Determine the [X, Y] coordinate at the center of the cell enclosing the given text.  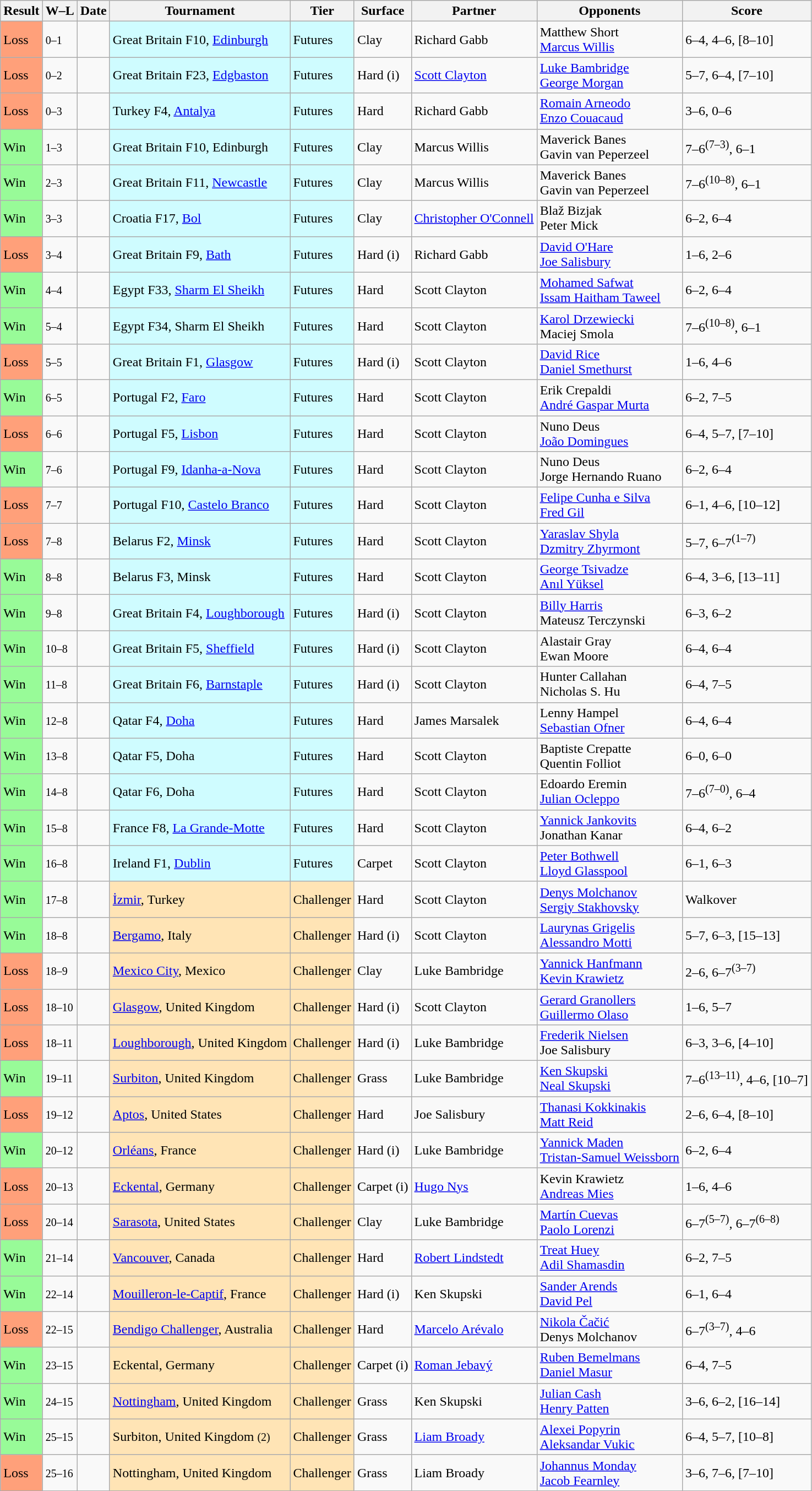
Carpet [383, 864]
7–6(7–3), 6–1 [747, 147]
Surbiton, United Kingdom (2) [200, 1436]
Yannick Maden Tristan-Samuel Weissborn [609, 1150]
Julian Cash Henry Patten [609, 1401]
15–8 [59, 827]
3–4 [59, 254]
Portugal F9, Idanha-a-Nova [200, 469]
David Rice Daniel Smethurst [609, 361]
6–1, 4–6, [10–12] [747, 506]
France F8, La Grande-Motte [200, 827]
Billy Harris Mateusz Terczynski [609, 612]
1–6, 2–6 [747, 254]
5–7, 6–7(1–7) [747, 541]
Turkey F4, Antalya [200, 111]
7–7 [59, 506]
Nuno Deus João Domingues [609, 433]
5–4 [59, 326]
Nuno Deus Jorge Hernando Ruano [609, 469]
Vancouver, Canada [200, 1258]
24–15 [59, 1401]
6–7(5–7), 6–7(6–8) [747, 1222]
Great Britain F11, Newcastle [200, 183]
Matthew Short Marcus Willis [609, 40]
7–8 [59, 541]
20–14 [59, 1222]
Joe Salisbury [474, 1115]
Sarasota, United States [200, 1222]
Blaž Bizjak Peter Mick [609, 218]
6–4, 6–2 [747, 827]
18–10 [59, 1007]
Sander Arends David Pel [609, 1293]
Denys Molchanov Sergiy Stakhovsky [609, 899]
18–8 [59, 935]
6–3, 6–2 [747, 612]
23–15 [59, 1365]
Great Britain F4, Loughborough [200, 612]
Hugo Nys [474, 1186]
Aptos, United States [200, 1115]
12–8 [59, 720]
18–9 [59, 970]
Surface [383, 11]
Loughborough, United Kingdom [200, 1043]
17–8 [59, 899]
Thanasi Kokkinakis Matt Reid [609, 1115]
Lenny Hampel Sebastian Ofner [609, 720]
21–14 [59, 1258]
7–6(7–0), 6–4 [747, 792]
Mouilleron-le-Captif, France [200, 1293]
Yannick Jankovits Jonathan Kanar [609, 827]
Portugal F2, Faro [200, 398]
Baptiste Crepatte Quentin Folliot [609, 756]
22–15 [59, 1330]
Egypt F33, Sharm El Sheikh [200, 290]
W–L [59, 11]
Marcelo Arévalo [474, 1330]
2–3 [59, 183]
6–4, 4–6, [8–10] [747, 40]
4–4 [59, 290]
Egypt F34, Sharm El Sheikh [200, 326]
Qatar F4, Doha [200, 720]
Great Britain F6, Barnstaple [200, 684]
Great Britain F1, Glasgow [200, 361]
3–6, 0–6 [747, 111]
20–13 [59, 1186]
Ken Skupski Neal Skupski [609, 1078]
22–14 [59, 1293]
10–8 [59, 649]
25–15 [59, 1436]
1–3 [59, 147]
Ireland F1, Dublin [200, 864]
Glasgow, United Kingdom [200, 1007]
David O'Hare Joe Salisbury [609, 254]
Belarus F2, Minsk [200, 541]
Surbiton, United Kingdom [200, 1078]
Mexico City, Mexico [200, 970]
5–5 [59, 361]
14–8 [59, 792]
3–6, 6–2, [16–14] [747, 1401]
18–11 [59, 1043]
Roman Jebavý [474, 1365]
Johannus Monday Jacob Fearnley [609, 1473]
Alexei Popyrin Aleksandar Vukic [609, 1436]
Date [94, 11]
Bendigo Challenger, Australia [200, 1330]
Frederik Nielsen Joe Salisbury [609, 1043]
3–3 [59, 218]
6–4, 3–6, [13–11] [747, 577]
Erik Crepaldi André Gaspar Murta [609, 398]
13–8 [59, 756]
6–4, 5–7, [7–10] [747, 433]
Martín Cuevas Paolo Lorenzi [609, 1222]
Christopher O'Connell [474, 218]
Luke Bambridge George Morgan [609, 75]
Robert Lindstedt [474, 1258]
Bergamo, Italy [200, 935]
Alastair Gray Ewan Moore [609, 649]
Mohamed Safwat Issam Haitham Taweel [609, 290]
Treat Huey Adil Shamasdin [609, 1258]
Great Britain F5, Sheffield [200, 649]
Karol Drzewiecki Maciej Smola [609, 326]
8–8 [59, 577]
Orléans, France [200, 1150]
6–1, 6–3 [747, 864]
19–12 [59, 1115]
9–8 [59, 612]
Kevin Krawietz Andreas Mies [609, 1186]
5–7, 6–3, [15–13] [747, 935]
6–3, 3–6, [4–10] [747, 1043]
Laurynas Grigelis Alessandro Motti [609, 935]
Result [21, 11]
2–6, 6–7(3–7) [747, 970]
0–2 [59, 75]
Nikola Čačić Denys Molchanov [609, 1330]
Walkover [747, 899]
Tier [322, 11]
George Tsivadze Anıl Yüksel [609, 577]
6–0, 6–0 [747, 756]
Edoardo Eremin Julian Ocleppo [609, 792]
Felipe Cunha e Silva Fred Gil [609, 506]
0–1 [59, 40]
2–6, 6–4, [8–10] [747, 1115]
Hunter Callahan Nicholas S. Hu [609, 684]
Opponents [609, 11]
Yannick Hanfmann Kevin Krawietz [609, 970]
Qatar F6, Doha [200, 792]
Ruben Bemelmans Daniel Masur [609, 1365]
Romain Arneodo Enzo Couacaud [609, 111]
3–6, 7–6, [7–10] [747, 1473]
Tournament [200, 11]
Score [747, 11]
James Marsalek [474, 720]
1–6, 5–7 [747, 1007]
6–1, 6–4 [747, 1293]
Portugal F10, Castelo Branco [200, 506]
7–6 [59, 469]
Yaraslav Shyla Dzmitry Zhyrmont [609, 541]
6–6 [59, 433]
Qatar F5, Doha [200, 756]
20–12 [59, 1150]
19–11 [59, 1078]
16–8 [59, 864]
Belarus F3, Minsk [200, 577]
Great Britain F23, Edgbaston [200, 75]
Partner [474, 11]
5–7, 6–4, [7–10] [747, 75]
Gerard Granollers Guillermo Olaso [609, 1007]
Portugal F5, Lisbon [200, 433]
6–4, 5–7, [10–8] [747, 1436]
25–16 [59, 1473]
6–7(3–7), 4–6 [747, 1330]
11–8 [59, 684]
Peter Bothwell Lloyd Glasspool [609, 864]
Croatia F17, Bol [200, 218]
İzmir, Turkey [200, 899]
0–3 [59, 111]
6–5 [59, 398]
7–6(13–11), 4–6, [10–7] [747, 1078]
Great Britain F9, Bath [200, 254]
